Find where the given text appears and provide that cell's center as [x, y] coordinate. 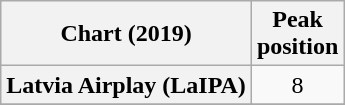
8 [297, 85]
Latvia Airplay (LaIPA) [126, 85]
Chart (2019) [126, 34]
Peakposition [297, 34]
